From the cell containing the given text, extract its center point as [X, Y] coordinate. 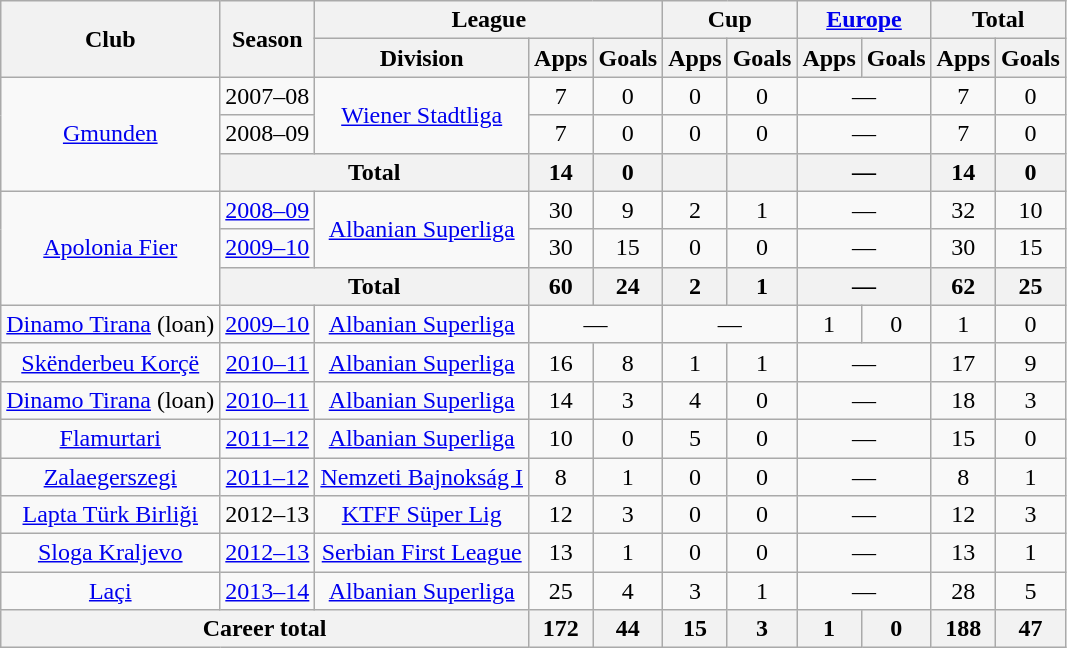
Nemzeti Bajnokság I [422, 477]
44 [628, 629]
17 [963, 362]
62 [963, 286]
16 [561, 362]
Gmunden [110, 134]
172 [561, 629]
Wiener Stadtliga [422, 115]
Cup [730, 20]
Sloga Kraljevo [110, 553]
Season [268, 39]
Skënderbeu Korçë [110, 362]
47 [1031, 629]
60 [561, 286]
24 [628, 286]
Flamurtari [110, 438]
Europe [864, 20]
Career total [265, 629]
Club [110, 39]
28 [963, 591]
18 [963, 400]
Division [422, 58]
188 [963, 629]
Zalaegerszegi [110, 477]
KTFF Süper Lig [422, 515]
2007–08 [268, 96]
2013–14 [268, 591]
Serbian First League [422, 553]
Laçi [110, 591]
League [489, 20]
Lapta Türk Birliği [110, 515]
32 [963, 210]
Apolonia Fier [110, 248]
